Extract the (x, y) coordinate from the center of the cell holding the provided text.  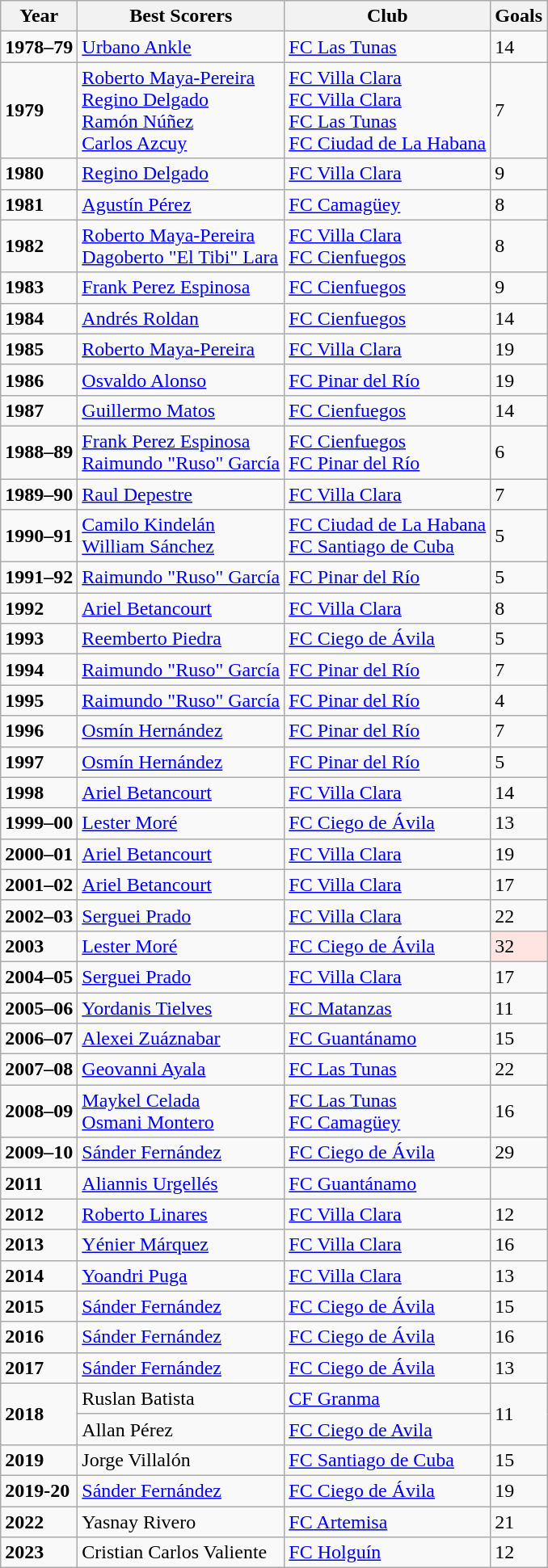
Yordanis Tielves (181, 1007)
Raul Depestre (181, 494)
1995 (39, 700)
Andrés Roldan (181, 318)
2002–03 (39, 915)
Frank Perez Espinosa (181, 288)
2004–05 (39, 977)
Reemberto Piedra (181, 639)
1978–79 (39, 47)
FC Matanzas (388, 1007)
1983 (39, 288)
Alexei Zuáznabar (181, 1039)
Roberto Maya-Pereira Regino Delgado Ramón Núñez Carlos Azcuy (181, 110)
2001–02 (39, 885)
1989–90 (39, 494)
1987 (39, 410)
Agustín Pérez (181, 204)
2023 (39, 1553)
Roberto Maya-Pereira (181, 349)
FC Santiago de Cuba (388, 1460)
Camilo Kindelán William Sánchez (181, 536)
CF Granma (388, 1398)
2017 (39, 1368)
FC Holguín (388, 1553)
1986 (39, 380)
1988–89 (39, 452)
Year (39, 16)
Maykel Celada Osmani Montero (181, 1112)
21 (519, 1521)
1996 (39, 731)
FC Las TunasFC Camagüey (388, 1112)
Best Scorers (181, 16)
2005–06 (39, 1007)
Ruslan Batista (181, 1398)
Regino Delgado (181, 174)
1981 (39, 204)
Roberto Maya-Pereira Dagoberto "El Tibi" Lara (181, 246)
4 (519, 700)
29 (519, 1153)
FC Ciudad de La Habana FC Santiago de Cuba (388, 536)
Yénier Márquez (181, 1245)
Roberto Linares (181, 1214)
6 (519, 452)
Frank Perez Espinosa Raimundo "Ruso" García (181, 452)
1994 (39, 670)
2009–10 (39, 1153)
1980 (39, 174)
Yoandri Puga (181, 1276)
2013 (39, 1245)
2003 (39, 946)
Cristian Carlos Valiente (181, 1553)
2006–07 (39, 1039)
FC Cienfuegos FC Pinar del Río (388, 452)
Allan Pérez (181, 1429)
Yasnay Rivero (181, 1521)
2012 (39, 1214)
2016 (39, 1337)
Club (388, 16)
1991–92 (39, 578)
Osvaldo Alonso (181, 380)
32 (519, 946)
1993 (39, 639)
2019 (39, 1460)
2018 (39, 1414)
1999–00 (39, 823)
1997 (39, 762)
Aliannis Urgellés (181, 1183)
Goals (519, 16)
2014 (39, 1276)
1984 (39, 318)
1998 (39, 792)
2007–08 (39, 1070)
2008–09 (39, 1112)
FC Camagüey (388, 204)
2011 (39, 1183)
Urbano Ankle (181, 47)
Guillermo Matos (181, 410)
1990–91 (39, 536)
2022 (39, 1521)
2019-20 (39, 1490)
1985 (39, 349)
Jorge Villalón (181, 1460)
2015 (39, 1306)
FC Artemisa (388, 1521)
FC Villa Clara FC Cienfuegos (388, 246)
1979 (39, 110)
2000–01 (39, 854)
1992 (39, 608)
Geovanni Ayala (181, 1070)
FC Ciego de Avila (388, 1429)
1982 (39, 246)
FC Villa Clara FC Villa Clara FC Las Tunas FC Ciudad de La Habana (388, 110)
